Return [X, Y] of the center of cell containing provided text 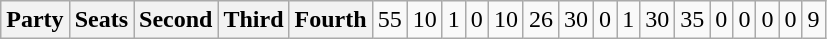
Second [176, 20]
35 [692, 20]
Fourth [330, 20]
Party [35, 20]
9 [814, 20]
Seats [101, 20]
55 [390, 20]
Third [254, 20]
26 [540, 20]
